Search for the cell housing the specified text and yield its (x, y) center coordinate. 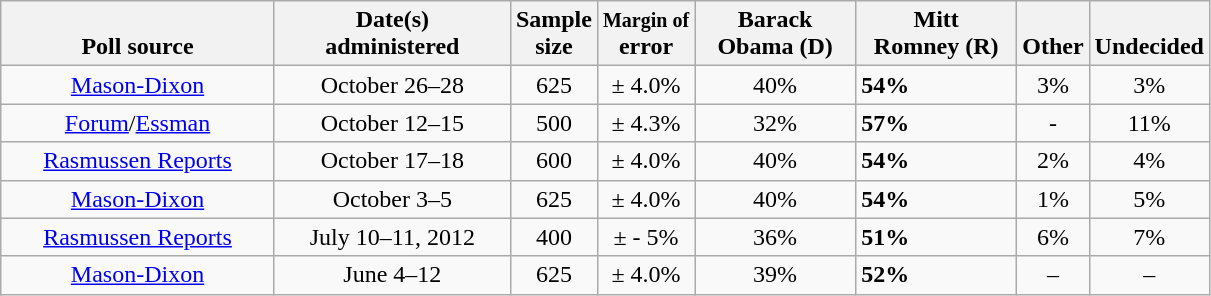
4% (1149, 161)
Undecided (1149, 34)
October 26–28 (392, 85)
July 10–11, 2012 (392, 237)
Margin oferror (646, 34)
2% (1053, 161)
7% (1149, 237)
Poll source (138, 34)
MittRomney (R) (936, 34)
October 3–5 (392, 199)
36% (776, 237)
11% (1149, 123)
- (1053, 123)
October 12–15 (392, 123)
Date(s)administered (392, 34)
5% (1149, 199)
Samplesize (554, 34)
39% (776, 275)
500 (554, 123)
52% (936, 275)
± 4.3% (646, 123)
BarackObama (D) (776, 34)
Forum/Essman (138, 123)
600 (554, 161)
51% (936, 237)
57% (936, 123)
400 (554, 237)
32% (776, 123)
± - 5% (646, 237)
June 4–12 (392, 275)
Other (1053, 34)
6% (1053, 237)
1% (1053, 199)
October 17–18 (392, 161)
